Scan for the cell matching the given text and deliver its [X, Y] coordinate at center. 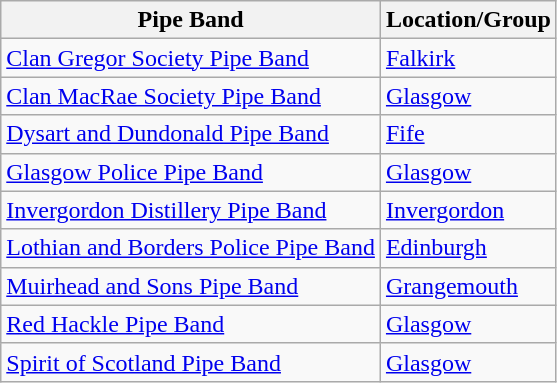
Edinburgh [468, 248]
Invergordon [468, 210]
Location/Group [468, 20]
Pipe Band [191, 20]
Red Hackle Pipe Band [191, 324]
Dysart and Dundonald Pipe Band [191, 134]
Invergordon Distillery Pipe Band [191, 210]
Clan MacRae Society Pipe Band [191, 96]
Glasgow Police Pipe Band [191, 172]
Falkirk [468, 58]
Clan Gregor Society Pipe Band [191, 58]
Muirhead and Sons Pipe Band [191, 286]
Fife [468, 134]
Spirit of Scotland Pipe Band [191, 362]
Lothian and Borders Police Pipe Band [191, 248]
Grangemouth [468, 286]
